From the cell containing the given text, extract its center point as (X, Y) coordinate. 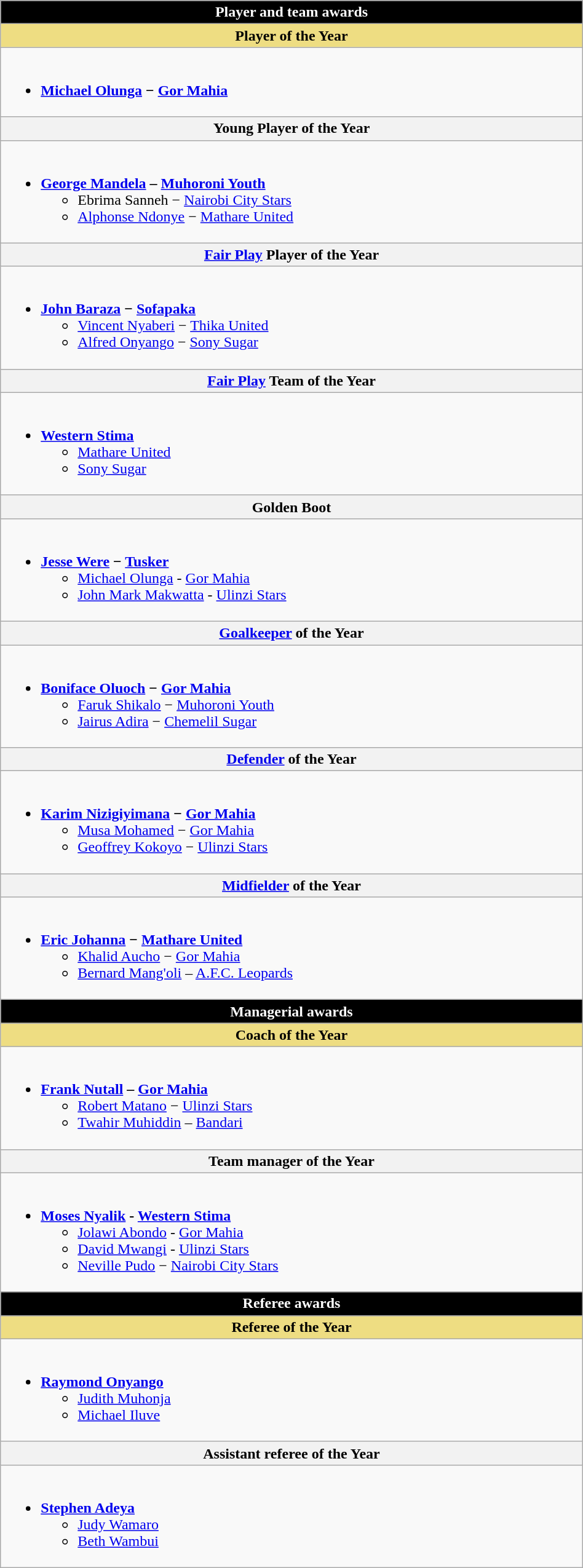
Golden Boot (291, 507)
Fair Play Team of the Year (291, 381)
Midfielder of the Year (291, 885)
Karim Nizigiyimana − Gor Mahia Musa Mohamed − Gor Mahia Geoffrey Kokoyo − Ulinzi Stars (291, 823)
Michael Olunga − Gor Mahia (291, 82)
Eric Johanna − Mathare United Khalid Aucho − Gor Mahia Bernard Mang'oli – A.F.C. Leopards (291, 948)
Coach of the Year (291, 1035)
Young Player of the Year (291, 129)
Western StimaMathare UnitedSony Sugar (291, 444)
Player of the Year (291, 36)
Frank Nutall – Gor Mahia Robert Matano − Ulinzi Stars Twahir Muhiddin – Bandari (291, 1098)
John Baraza − Sofapaka Vincent Nyaberi − Thika United Alfred Onyango − Sony Sugar (291, 317)
Jesse Were − Tusker Michael Olunga - Gor Mahia John Mark Makwatta - Ulinzi Stars (291, 569)
George Mandela – Muhoroni Youth Ebrima Sanneh − Nairobi City Stars Alphonse Ndonye − Mathare United (291, 192)
Stephen AdeyaJudy WamaroBeth Wambui (291, 1516)
Managerial awards (291, 1012)
Boniface Oluoch − Gor Mahia Faruk Shikalo − Muhoroni Youth Jairus Adira − Chemelil Sugar (291, 696)
Defender of the Year (291, 759)
Fair Play Player of the Year (291, 255)
Goalkeeper of the Year (291, 633)
Assistant referee of the Year (291, 1453)
Raymond OnyangoJudith MuhonjaMichael Iluve (291, 1390)
Referee of the Year (291, 1327)
Moses Nyalik - Western Stima Jolawi Abondo - Gor Mahia David Mwangi - Ulinzi Stars Neville Pudo − Nairobi City Stars (291, 1232)
Referee awards (291, 1304)
Team manager of the Year (291, 1161)
Player and team awards (291, 12)
